Extract the (x, y) coordinate from the center of the cell holding the provided text.  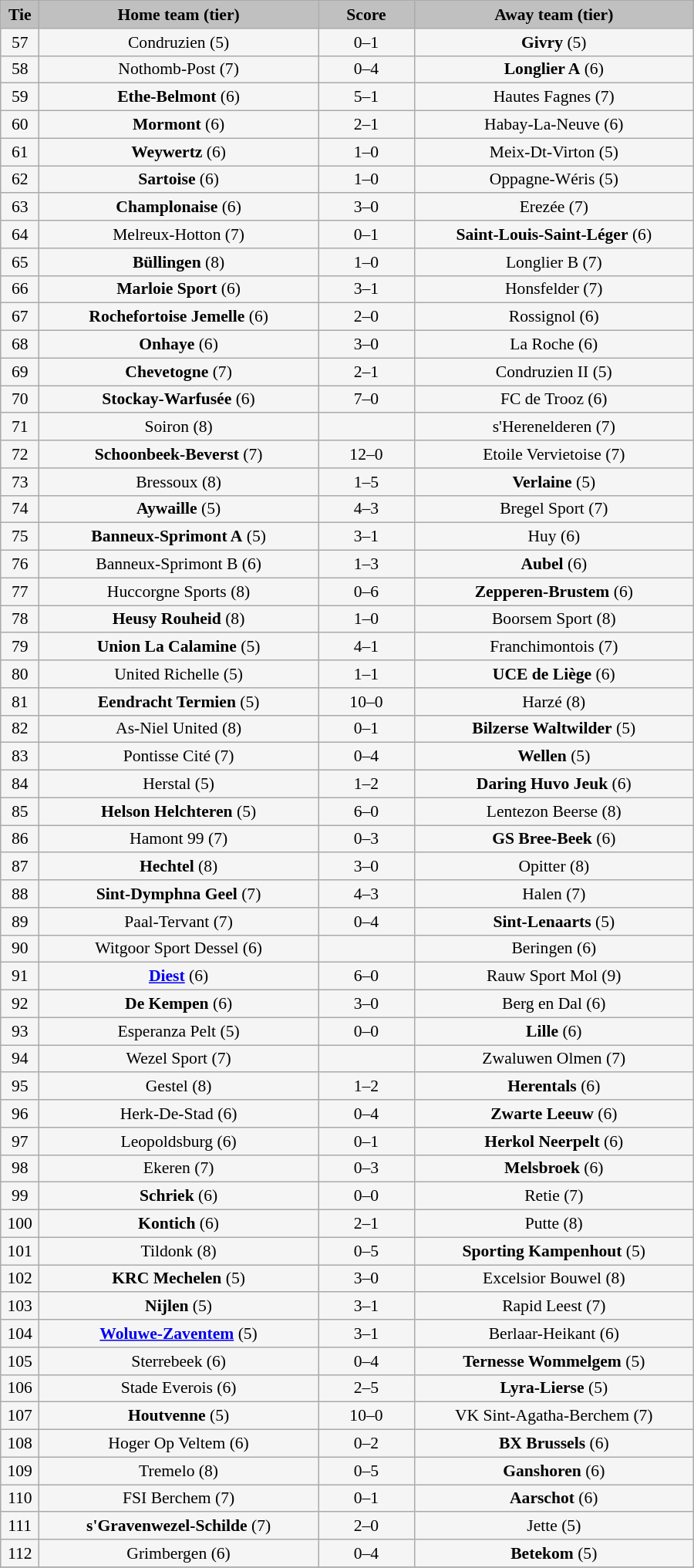
Etoile Vervietoise (7) (554, 454)
UCE de Liège (6) (554, 674)
78 (20, 619)
Berlaar-Heikant (6) (554, 1334)
103 (20, 1307)
111 (20, 1526)
84 (20, 784)
71 (20, 427)
Tremelo (8) (179, 1471)
Herstal (5) (179, 784)
82 (20, 729)
58 (20, 69)
61 (20, 152)
70 (20, 400)
Retie (7) (554, 1196)
60 (20, 125)
Lyra-Lierse (5) (554, 1388)
Home team (tier) (179, 15)
De Kempen (6) (179, 1004)
98 (20, 1168)
Melreux-Hotton (7) (179, 234)
Pontisse Cité (7) (179, 757)
1–3 (367, 565)
Herentals (6) (554, 1087)
Ternesse Wommelgem (5) (554, 1361)
Putte (8) (554, 1224)
100 (20, 1224)
Sporting Kampenhout (5) (554, 1251)
107 (20, 1416)
Stockay-Warfusée (6) (179, 400)
Hamont 99 (7) (179, 839)
95 (20, 1087)
Berg en Dal (6) (554, 1004)
Verlaine (5) (554, 482)
108 (20, 1444)
Büllingen (8) (179, 262)
Aubel (6) (554, 565)
97 (20, 1141)
76 (20, 565)
Esperanza Pelt (5) (179, 1031)
KRC Mechelen (5) (179, 1279)
73 (20, 482)
Witgoor Sport Dessel (6) (179, 949)
Beringen (6) (554, 949)
Saint-Louis-Saint-Léger (6) (554, 234)
Halen (7) (554, 894)
Melsbroek (6) (554, 1168)
67 (20, 317)
77 (20, 592)
As-Niel United (8) (179, 729)
Tie (20, 15)
63 (20, 207)
74 (20, 509)
Away team (tier) (554, 15)
Diest (6) (179, 976)
Schriek (6) (179, 1196)
96 (20, 1114)
Bilzerse Waltwilder (5) (554, 729)
Mormont (6) (179, 125)
106 (20, 1388)
Gestel (8) (179, 1087)
Meix-Dt-Virton (5) (554, 152)
Daring Huvo Jeuk (6) (554, 784)
4–1 (367, 647)
102 (20, 1279)
89 (20, 922)
Herkol Neerpelt (6) (554, 1141)
64 (20, 234)
s'Herenelderen (7) (554, 427)
86 (20, 839)
109 (20, 1471)
Union La Calamine (5) (179, 647)
Score (367, 15)
Wellen (5) (554, 757)
Banneux-Sprimont B (6) (179, 565)
Longlier B (7) (554, 262)
5–1 (367, 97)
La Roche (6) (554, 345)
Habay-La-Neuve (6) (554, 125)
Herk-De-Stad (6) (179, 1114)
94 (20, 1059)
Ganshoren (6) (554, 1471)
Hechtel (8) (179, 867)
Woluwe-Zaventem (5) (179, 1334)
Franchimontois (7) (554, 647)
Sterrebeek (6) (179, 1361)
12–0 (367, 454)
Sint-Dymphna Geel (7) (179, 894)
Betekom (5) (554, 1553)
Tildonk (8) (179, 1251)
68 (20, 345)
Sint-Lenaarts (5) (554, 922)
Chevetogne (7) (179, 372)
Oppagne-Wéris (5) (554, 180)
1–1 (367, 674)
Rochefortoise Jemelle (6) (179, 317)
Honsfelder (7) (554, 289)
Aywaille (5) (179, 509)
Helson Helchteren (5) (179, 811)
75 (20, 537)
Stade Everois (6) (179, 1388)
88 (20, 894)
81 (20, 702)
Condruzien (5) (179, 42)
101 (20, 1251)
Harzé (8) (554, 702)
Heusy Rouheid (8) (179, 619)
Aarschot (6) (554, 1499)
0–6 (367, 592)
79 (20, 647)
Excelsior Bouwel (8) (554, 1279)
Jette (5) (554, 1526)
GS Bree-Beek (6) (554, 839)
Wezel Sport (7) (179, 1059)
Champlonaise (6) (179, 207)
83 (20, 757)
Longlier A (6) (554, 69)
112 (20, 1553)
Hoger Op Veltem (6) (179, 1444)
59 (20, 97)
Soiron (8) (179, 427)
BX Brussels (6) (554, 1444)
Bressoux (8) (179, 482)
Ekeren (7) (179, 1168)
57 (20, 42)
62 (20, 180)
Nothomb-Post (7) (179, 69)
Onhaye (6) (179, 345)
Sartoise (6) (179, 180)
92 (20, 1004)
Zwaluwen Olmen (7) (554, 1059)
Marloie Sport (6) (179, 289)
65 (20, 262)
66 (20, 289)
Boorsem Sport (8) (554, 619)
Zepperen-Brustem (6) (554, 592)
Leopoldsburg (6) (179, 1141)
FSI Berchem (7) (179, 1499)
105 (20, 1361)
93 (20, 1031)
2–5 (367, 1388)
Ethe-Belmont (6) (179, 97)
Hautes Fagnes (7) (554, 97)
Bregel Sport (7) (554, 509)
Huy (6) (554, 537)
87 (20, 867)
Rauw Sport Mol (9) (554, 976)
104 (20, 1334)
80 (20, 674)
85 (20, 811)
Houtvenne (5) (179, 1416)
Weywertz (6) (179, 152)
United Richelle (5) (179, 674)
Nijlen (5) (179, 1307)
Paal-Tervant (7) (179, 922)
Lille (6) (554, 1031)
Eendracht Termien (5) (179, 702)
99 (20, 1196)
Rapid Leest (7) (554, 1307)
VK Sint-Agatha-Berchem (7) (554, 1416)
Huccorgne Sports (8) (179, 592)
s'Gravenwezel-Schilde (7) (179, 1526)
7–0 (367, 400)
Zwarte Leeuw (6) (554, 1114)
Erezée (7) (554, 207)
110 (20, 1499)
Opitter (8) (554, 867)
1–5 (367, 482)
Condruzien II (5) (554, 372)
Rossignol (6) (554, 317)
72 (20, 454)
69 (20, 372)
0–2 (367, 1444)
Givry (5) (554, 42)
Grimbergen (6) (179, 1553)
Kontich (6) (179, 1224)
91 (20, 976)
Lentezon Beerse (8) (554, 811)
FC de Trooz (6) (554, 400)
90 (20, 949)
Banneux-Sprimont A (5) (179, 537)
Schoonbeek-Beverst (7) (179, 454)
